Locate the cell with the specified text and output its (X, Y) center coordinate. 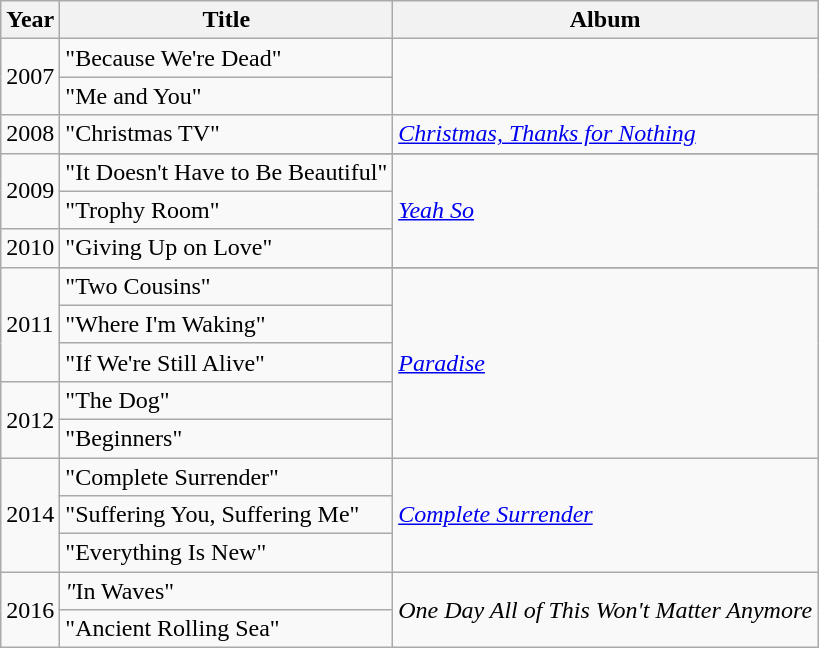
Title (226, 20)
2007 (30, 77)
2016 (30, 610)
2014 (30, 515)
"Beginners" (226, 438)
"Complete Surrender" (226, 477)
"It Doesn't Have to Be Beautiful" (226, 172)
2011 (30, 324)
Complete Surrender (606, 515)
"Because We're Dead" (226, 58)
"Suffering You, Suffering Me" (226, 515)
"Everything Is New" (226, 553)
"Christmas TV" (226, 134)
Year (30, 20)
"Two Cousins" (226, 286)
One Day All of This Won't Matter Anymore (606, 610)
2012 (30, 419)
2009 (30, 191)
"Me and You" (226, 96)
"If We're Still Alive" (226, 362)
Album (606, 20)
2010 (30, 248)
Christmas, Thanks for Nothing (606, 134)
"Ancient Rolling Sea" (226, 629)
Paradise (606, 362)
"Trophy Room" (226, 210)
"In Waves" (226, 591)
Yeah So (606, 210)
"Giving Up on Love" (226, 248)
2008 (30, 134)
"The Dog" (226, 400)
"Where I'm Waking" (226, 324)
